Detect which cell encompasses the target text, then output its [X, Y] center coordinate. 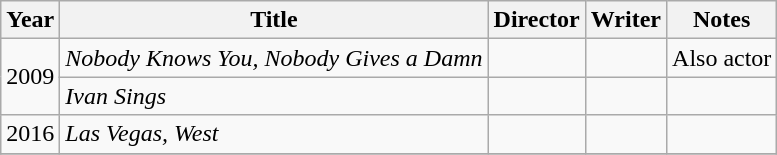
Notes [722, 20]
Writer [626, 20]
Las Vegas, West [274, 134]
Nobody Knows You, Nobody Gives a Damn [274, 58]
Year [30, 20]
Also actor [722, 58]
Title [274, 20]
2009 [30, 77]
2016 [30, 134]
Ivan Sings [274, 96]
Director [536, 20]
